Search for the cell housing the specified text and yield its (x, y) center coordinate. 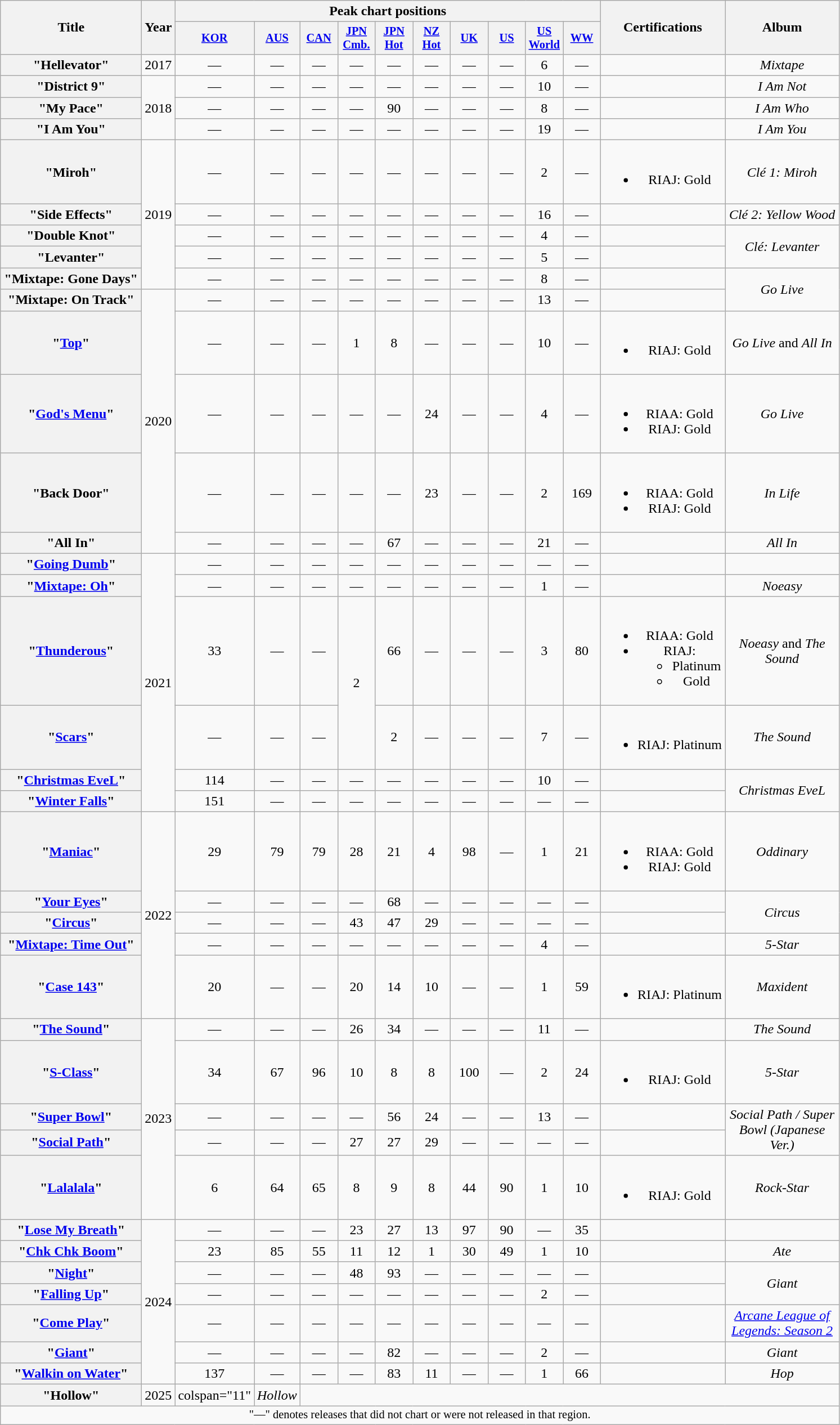
2025 (159, 1395)
"Maniac" (71, 852)
"God's Menu" (71, 414)
19 (545, 129)
82 (394, 1352)
"Mixtape: On Track" (71, 300)
47 (394, 923)
33 (215, 651)
2019 (159, 215)
"Your Eyes" (71, 902)
In Life (782, 492)
16 (545, 214)
"District 9" (71, 87)
5 (545, 257)
"Hellevator" (71, 65)
93 (394, 1272)
Album (782, 28)
CAN (318, 38)
35 (582, 1230)
"Levanter" (71, 257)
"Mixtape: Gone Days" (71, 279)
NZHot (432, 38)
Circus (782, 912)
83 (394, 1374)
"Side Effects" (71, 214)
I Am You (782, 129)
"Christmas EveL" (71, 780)
"S-Class" (71, 1072)
"Super Bowl" (71, 1117)
2022 (159, 915)
14 (394, 987)
"Falling Up" (71, 1294)
43 (357, 923)
"The Sound" (71, 1029)
RIAA: GoldRIAJ:Platinum Gold (663, 651)
JPNCmb. (357, 38)
98 (469, 852)
"All In" (71, 543)
26 (357, 1029)
59 (582, 987)
2018 (159, 108)
Peak chart positions (388, 11)
"Lose My Breath" (71, 1230)
I Am Not (782, 87)
80 (582, 651)
"Mixtape: Time Out" (71, 944)
"Night" (71, 1272)
Ate (782, 1251)
85 (277, 1251)
65 (318, 1187)
colspan="11" (215, 1395)
Clé: Levanter (782, 247)
"Mixtape: Oh" (71, 585)
2023 (159, 1119)
12 (394, 1251)
48 (357, 1272)
UK (469, 38)
"—" denotes releases that did not chart or were not released in that region. (420, 1415)
"Top" (71, 342)
9 (394, 1187)
68 (394, 902)
"Scars" (71, 737)
97 (469, 1230)
Go Live and All In (782, 342)
Certifications (663, 28)
"Thunderous" (71, 651)
All In (782, 543)
"Double Knot" (71, 236)
"Lalalala" (71, 1187)
Hollow (277, 1395)
Noeasy (782, 585)
3 (545, 651)
Clé 1: Miroh (782, 172)
Rock-Star (782, 1187)
Christmas EveL (782, 791)
I Am Who (782, 108)
"Miroh" (71, 172)
137 (215, 1374)
"Case 143" (71, 987)
"Circus" (71, 923)
151 (215, 801)
WW (582, 38)
"My Pace" (71, 108)
169 (582, 492)
Arcane League of Legends: Season 2 (782, 1324)
"Walkin on Water" (71, 1374)
30 (469, 1251)
KOR (215, 38)
2017 (159, 65)
114 (215, 780)
44 (469, 1187)
"Going Dumb" (71, 564)
USWorld (545, 38)
56 (394, 1117)
"Winter Falls" (71, 801)
"Back Door" (71, 492)
Mixtape (782, 65)
100 (469, 1072)
Hop (782, 1374)
55 (318, 1251)
2020 (159, 421)
7 (545, 737)
JPNHot (394, 38)
Title (71, 28)
Year (159, 28)
28 (357, 852)
"I Am You" (71, 129)
US (506, 38)
Oddinary (782, 852)
2021 (159, 682)
Social Path / Super Bowl (Japanese Ver.) (782, 1130)
2024 (159, 1301)
Maxident (782, 987)
"Hollow" (71, 1395)
"Chk Chk Boom" (71, 1251)
49 (506, 1251)
64 (277, 1187)
96 (318, 1072)
"Come Play" (71, 1324)
Clé 2: Yellow Wood (782, 214)
"Social Path" (71, 1142)
AUS (277, 38)
"Giant" (71, 1352)
Noeasy and The Sound (782, 651)
